From the cell containing the given text, extract its center point as (X, Y) coordinate. 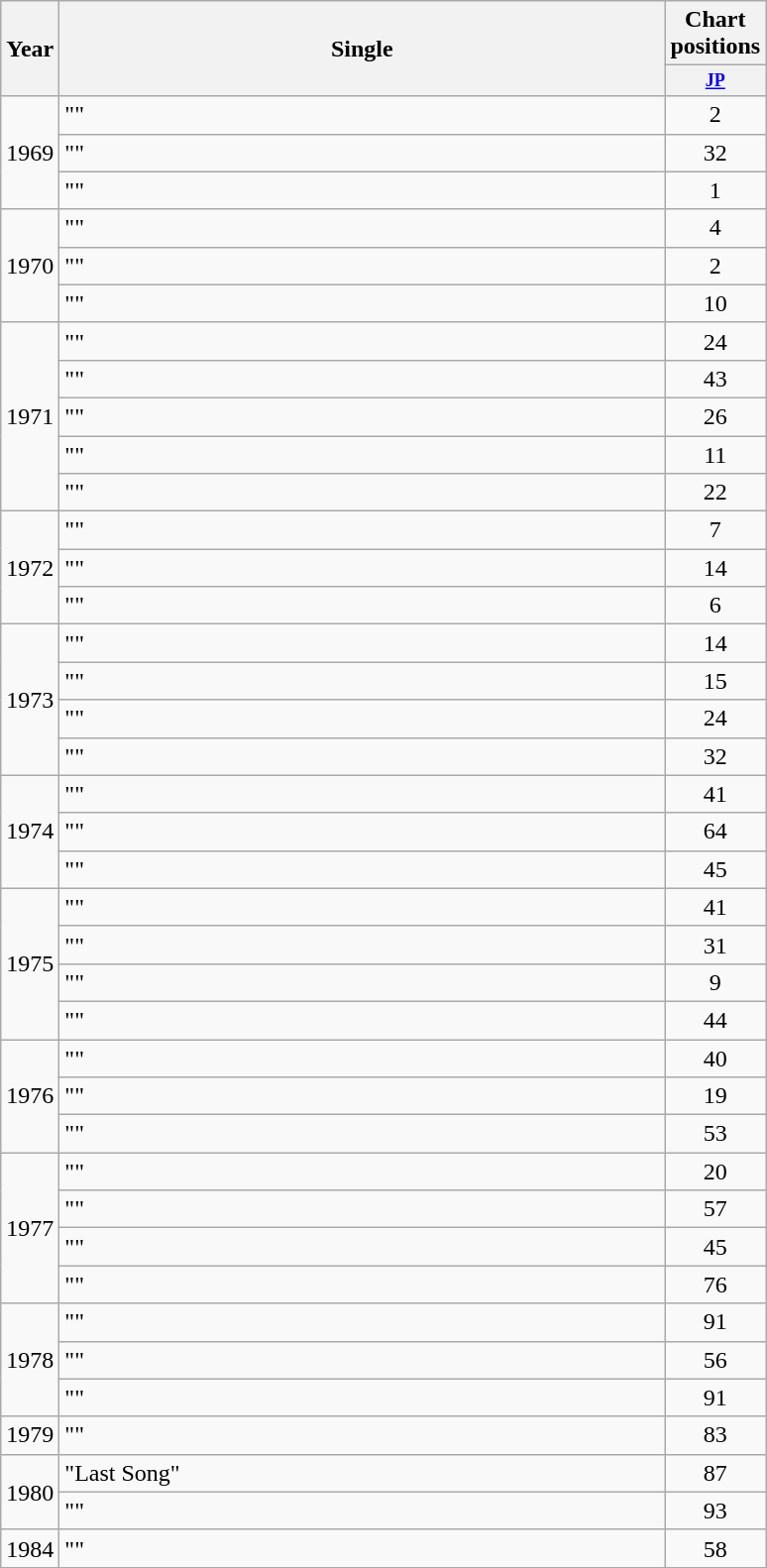
58 (715, 1548)
57 (715, 1209)
1 (715, 190)
Single (363, 49)
44 (715, 1020)
1969 (30, 153)
40 (715, 1059)
53 (715, 1134)
1979 (30, 1435)
43 (715, 379)
83 (715, 1435)
1973 (30, 700)
1970 (30, 266)
11 (715, 455)
Chart positions (715, 34)
31 (715, 945)
87 (715, 1473)
9 (715, 982)
22 (715, 493)
1972 (30, 568)
6 (715, 606)
15 (715, 681)
JP (715, 81)
1974 (30, 832)
1975 (30, 963)
1977 (30, 1228)
26 (715, 416)
10 (715, 303)
1984 (30, 1548)
7 (715, 530)
"Last Song" (363, 1473)
76 (715, 1285)
93 (715, 1511)
64 (715, 832)
20 (715, 1172)
1976 (30, 1096)
1980 (30, 1492)
4 (715, 228)
19 (715, 1096)
1971 (30, 416)
56 (715, 1360)
Year (30, 49)
1978 (30, 1360)
